Output the (x, y) coordinate of the center of the cell containing the given text.  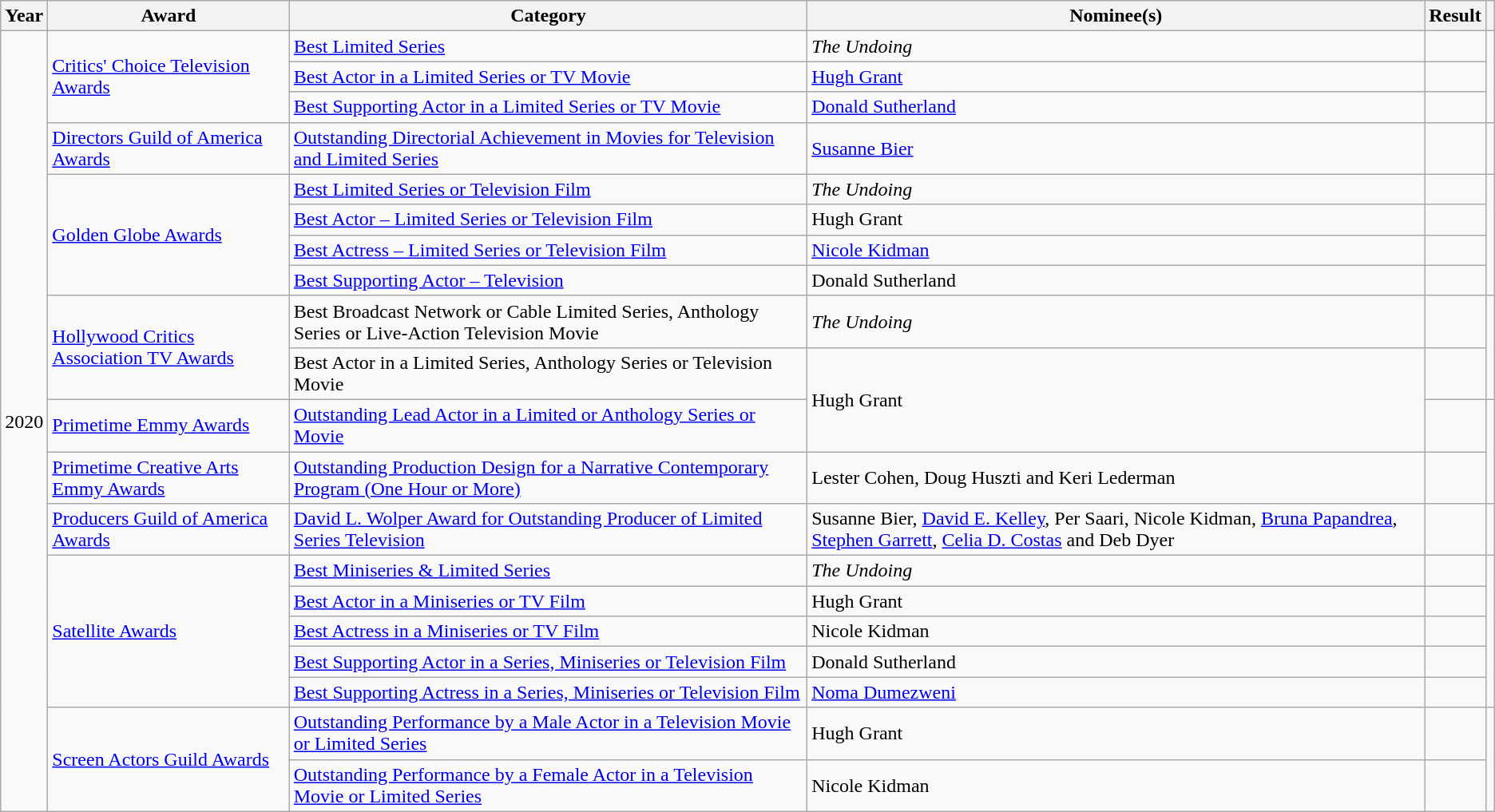
Outstanding Lead Actor in a Limited or Anthology Series or Movie (548, 425)
Best Actor in a Miniseries or TV Film (548, 601)
Outstanding Directorial Achievement in Movies for Television and Limited Series (548, 149)
Outstanding Performance by a Male Actor in a Television Movie or Limited Series (548, 733)
Susanne Bier (1116, 149)
Nominee(s) (1116, 16)
Best Actress in a Miniseries or TV Film (548, 632)
David L. Wolper Award for Outstanding Producer of Limited Series Television (548, 530)
Screen Actors Guild Awards (169, 759)
Best Actress – Limited Series or Television Film (548, 250)
Best Actor in a Limited Series or TV Movie (548, 77)
Award (169, 16)
Year (24, 16)
Best Supporting Actor in a Limited Series or TV Movie (548, 107)
Hollywood Critics Association TV Awards (169, 347)
Category (548, 16)
Best Supporting Actress in a Series, Miniseries or Television Film (548, 692)
Best Actor – Limited Series or Television Film (548, 220)
Lester Cohen, Doug Huszti and Keri Lederman (1116, 477)
Critics' Choice Television Awards (169, 77)
Directors Guild of America Awards (169, 149)
Best Miniseries & Limited Series (548, 571)
Best Actor in a Limited Series, Anthology Series or Television Movie (548, 374)
Result (1455, 16)
Producers Guild of America Awards (169, 530)
Best Supporting Actor in a Series, Miniseries or Television Film (548, 662)
2020 (24, 422)
Primetime Creative Arts Emmy Awards (169, 477)
Primetime Emmy Awards (169, 425)
Noma Dumezweni (1116, 692)
Outstanding Performance by a Female Actor in a Television Movie or Limited Series (548, 786)
Best Limited Series or Television Film (548, 189)
Golden Globe Awards (169, 235)
Best Broadcast Network or Cable Limited Series, Anthology Series or Live-Action Television Movie (548, 321)
Satellite Awards (169, 632)
Best Limited Series (548, 46)
Outstanding Production Design for a Narrative Contemporary Program (One Hour or More) (548, 477)
Susanne Bier, David E. Kelley, Per Saari, Nicole Kidman, Bruna Papandrea, Stephen Garrett, Celia D. Costas and Deb Dyer (1116, 530)
Best Supporting Actor – Television (548, 280)
